Output the (X, Y) coordinate of the center of the cell containing the given text.  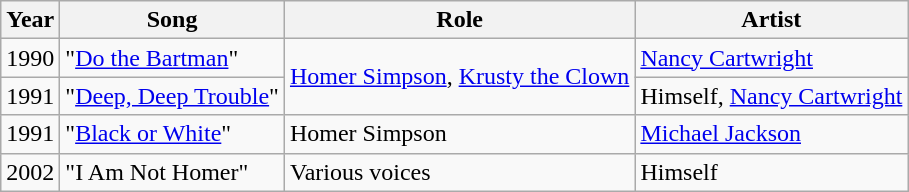
"Do the Bartman" (172, 58)
"I Am Not Homer" (172, 172)
Various voices (459, 172)
Homer Simpson (459, 134)
Himself, Nancy Cartwright (772, 96)
Nancy Cartwright (772, 58)
Himself (772, 172)
Homer Simpson, Krusty the Clown (459, 77)
Artist (772, 20)
Michael Jackson (772, 134)
"Black or White" (172, 134)
2002 (30, 172)
Song (172, 20)
1990 (30, 58)
Role (459, 20)
Year (30, 20)
"Deep, Deep Trouble" (172, 96)
